Provide the (X, Y) coordinate of the cell's center where the given text is located.  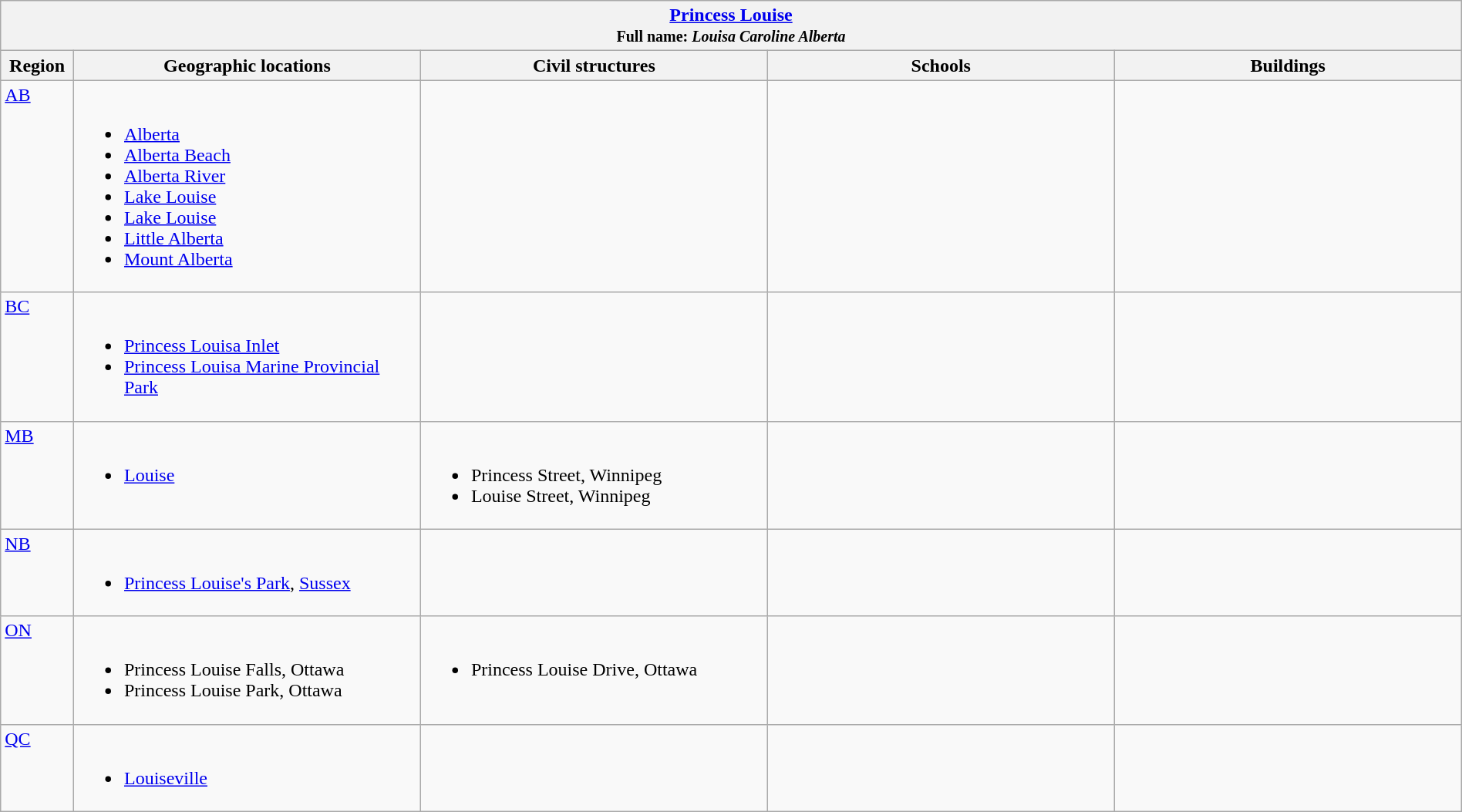
Princess Louisa InletPrincess Louisa Marine Provincial Park (247, 356)
MB (37, 475)
BC (37, 356)
Buildings (1288, 66)
Schools (941, 66)
NB (37, 572)
ON (37, 670)
Princess LouiseFull name: Louisa Caroline Alberta (731, 26)
Princess Louise's Park, Sussex (247, 572)
AlbertaAlberta BeachAlberta RiverLake LouiseLake LouiseLittle AlbertaMount Alberta (247, 187)
Princess Louise Falls, OttawaPrincess Louise Park, Ottawa (247, 670)
Princess Louise Drive, Ottawa (594, 670)
QC (37, 768)
AB (37, 187)
Louise (247, 475)
Geographic locations (247, 66)
Princess Street, WinnipegLouise Street, Winnipeg (594, 475)
Region (37, 66)
Louiseville (247, 768)
Civil structures (594, 66)
